Provide the [x, y] coordinate of the cell's center where the given text is located.  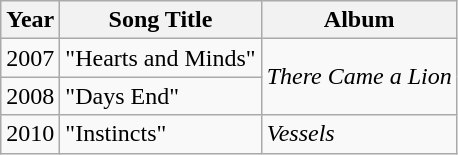
There Came a Lion [359, 77]
2010 [30, 134]
Song Title [160, 20]
Year [30, 20]
2007 [30, 58]
Vessels [359, 134]
"Instincts" [160, 134]
"Days End" [160, 96]
2008 [30, 96]
"Hearts and Minds" [160, 58]
Album [359, 20]
